Extract the [X, Y] coordinate from the center of the cell holding the provided text.  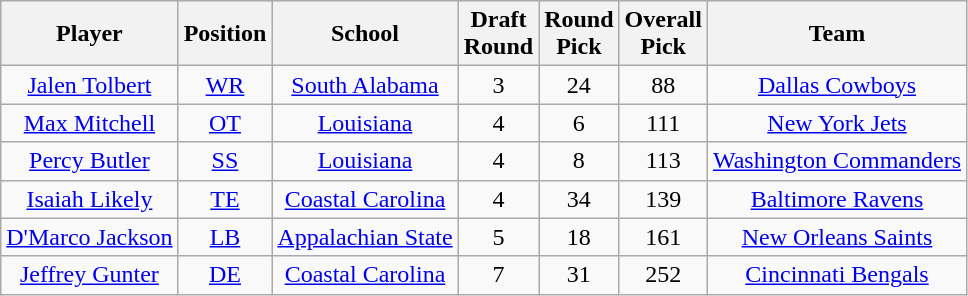
Max Mitchell [90, 123]
WR [225, 85]
SS [225, 161]
3 [498, 85]
TE [225, 199]
School [365, 34]
OT [225, 123]
Washington Commanders [836, 161]
DE [225, 275]
24 [579, 85]
161 [663, 237]
5 [498, 237]
88 [663, 85]
31 [579, 275]
New York Jets [836, 123]
New Orleans Saints [836, 237]
7 [498, 275]
Dallas Cowboys [836, 85]
Player [90, 34]
113 [663, 161]
Isaiah Likely [90, 199]
Percy Butler [90, 161]
Cincinnati Bengals [836, 275]
252 [663, 275]
18 [579, 237]
Team [836, 34]
Baltimore Ravens [836, 199]
Jeffrey Gunter [90, 275]
South Alabama [365, 85]
DraftRound [498, 34]
111 [663, 123]
8 [579, 161]
Appalachian State [365, 237]
139 [663, 199]
RoundPick [579, 34]
Position [225, 34]
6 [579, 123]
34 [579, 199]
D'Marco Jackson [90, 237]
OverallPick [663, 34]
LB [225, 237]
Jalen Tolbert [90, 85]
